Capture the cell that displays the provided text and extract its (X, Y) central coordinate. 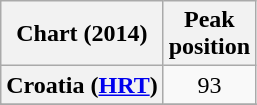
Croatia (HRT) (82, 85)
Chart (2014) (82, 34)
93 (209, 85)
Peakposition (209, 34)
